Provide the (X, Y) coordinate of the cell's center where the given text is located.  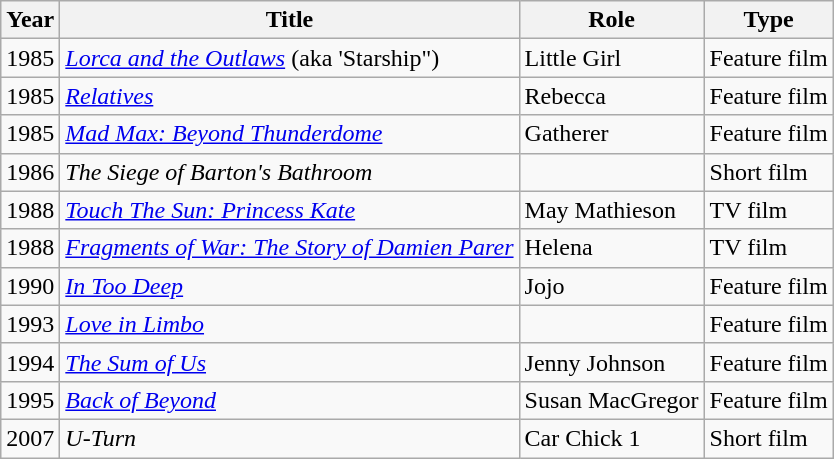
1990 (30, 286)
Fragments of War: The Story of Damien Parer (290, 248)
Rebecca (612, 96)
U-Turn (290, 438)
Helena (612, 248)
Type (768, 20)
May Mathieson (612, 210)
Little Girl (612, 58)
Touch The Sun: Princess Kate (290, 210)
1994 (30, 362)
In Too Deep (290, 286)
Lorca and the Outlaws (aka 'Starship") (290, 58)
Mad Max: Beyond Thunderdome (290, 134)
Jojo (612, 286)
Gatherer (612, 134)
2007 (30, 438)
1995 (30, 400)
Jenny Johnson (612, 362)
The Sum of Us (290, 362)
Back of Beyond (290, 400)
Relatives (290, 96)
1986 (30, 172)
1993 (30, 324)
Year (30, 20)
Love in Limbo (290, 324)
Title (290, 20)
Susan MacGregor (612, 400)
The Siege of Barton's Bathroom (290, 172)
Role (612, 20)
Car Chick 1 (612, 438)
